Return (X, Y) of the center of cell containing provided text 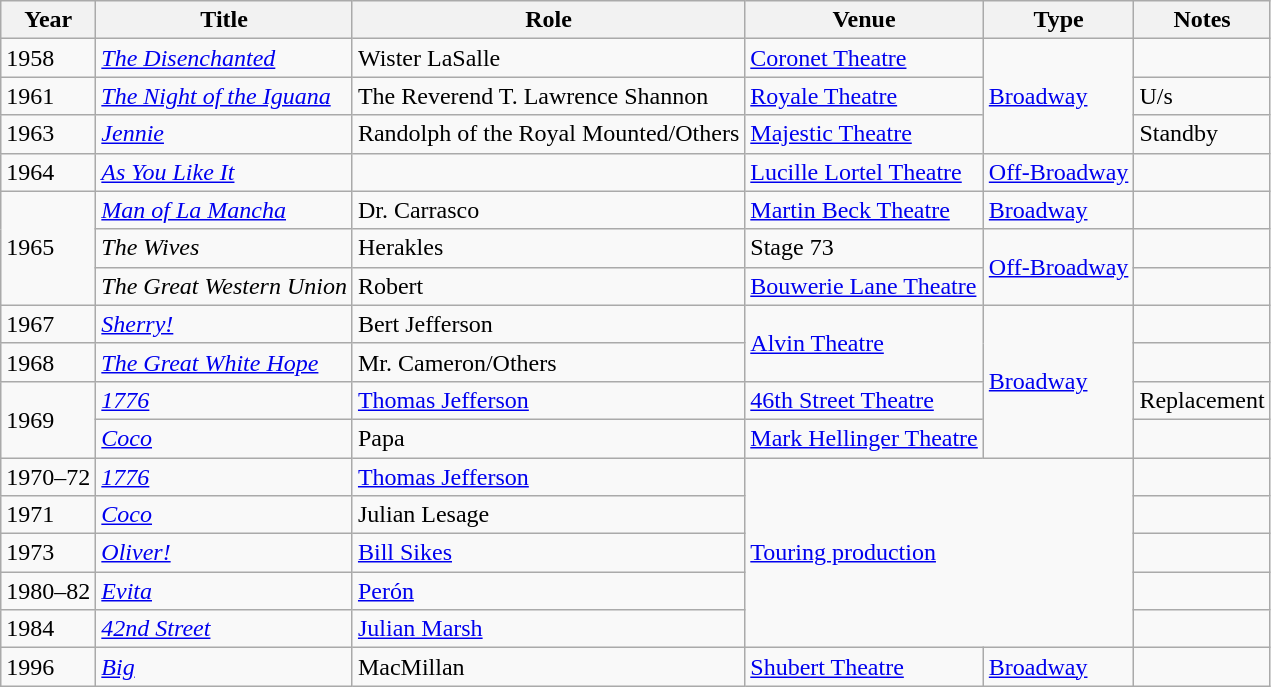
Replacement (1202, 400)
Majestic Theatre (864, 134)
Alvin Theatre (864, 343)
Big (224, 667)
Robert (548, 286)
1970–72 (48, 477)
Stage 73 (864, 248)
The Great Western Union (224, 286)
U/s (1202, 96)
Type (1058, 20)
Dr. Carrasco (548, 210)
1963 (48, 134)
1984 (48, 629)
Bill Sikes (548, 553)
46th Street Theatre (864, 400)
Venue (864, 20)
1996 (48, 667)
Royale Theatre (864, 96)
Bert Jefferson (548, 324)
Martin Beck Theatre (864, 210)
42nd Street (224, 629)
MacMillan (548, 667)
Touring production (940, 553)
Lucille Lortel Theatre (864, 172)
1958 (48, 58)
Herakles (548, 248)
Evita (224, 591)
The Disenchanted (224, 58)
Sherry! (224, 324)
The Wives (224, 248)
1968 (48, 362)
Julian Lesage (548, 515)
Title (224, 20)
Bouwerie Lane Theatre (864, 286)
Standby (1202, 134)
1961 (48, 96)
As You Like It (224, 172)
Year (48, 20)
1980–82 (48, 591)
Mark Hellinger Theatre (864, 438)
Notes (1202, 20)
1967 (48, 324)
1969 (48, 419)
The Great White Hope (224, 362)
Wister LaSalle (548, 58)
1973 (48, 553)
Mr. Cameron/Others (548, 362)
Oliver! (224, 553)
Papa (548, 438)
Shubert Theatre (864, 667)
Julian Marsh (548, 629)
The Reverend T. Lawrence Shannon (548, 96)
The Night of the Iguana (224, 96)
Coronet Theatre (864, 58)
1965 (48, 248)
Randolph of the Royal Mounted/Others (548, 134)
Role (548, 20)
Jennie (224, 134)
1971 (48, 515)
1964 (48, 172)
Man of La Mancha (224, 210)
Perón (548, 591)
